For the text-containing cell, return its midpoint in [X, Y] coordinate format. 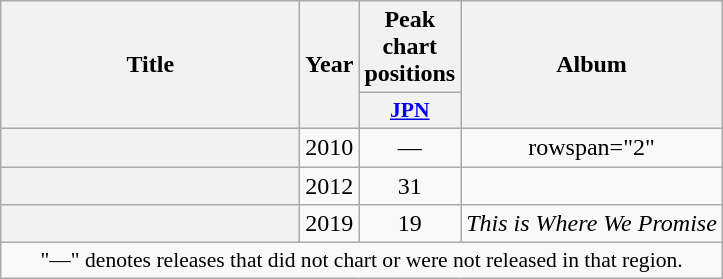
— [410, 147]
2010 [330, 147]
JPN [410, 111]
This is Where We Promise [592, 224]
"—" denotes releases that did not chart or were not released in that region. [362, 261]
2012 [330, 185]
rowspan="2" [592, 147]
2019 [330, 224]
31 [410, 185]
Title [150, 65]
Album [592, 65]
Peak chart positions [410, 47]
19 [410, 224]
Year [330, 65]
